Extract the [x, y] coordinate from the center of the cell holding the provided text.  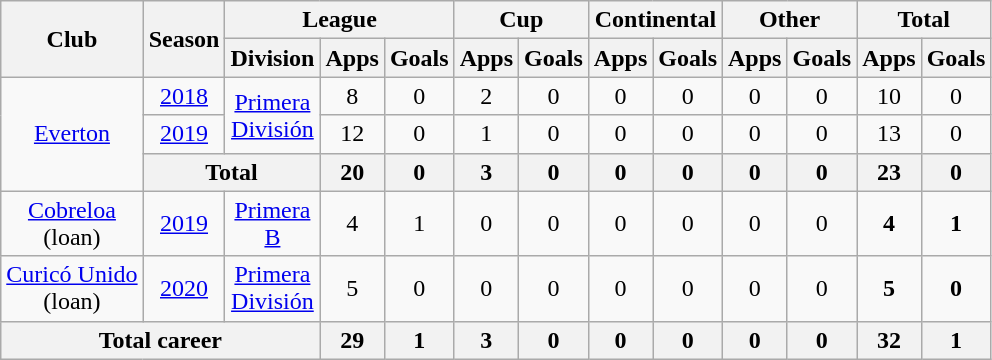
Cobreloa(loan) [72, 224]
32 [889, 340]
20 [352, 172]
8 [352, 96]
10 [889, 96]
2 [486, 96]
PrimeraB [272, 224]
2018 [184, 96]
Everton [72, 134]
13 [889, 134]
29 [352, 340]
Continental [655, 20]
12 [352, 134]
Division [272, 58]
2020 [184, 288]
Total career [160, 340]
Season [184, 39]
League [340, 20]
Curicó Unido(loan) [72, 288]
Club [72, 39]
23 [889, 172]
Cup [521, 20]
Other [790, 20]
